From the cell containing the given text, extract its center point as [X, Y] coordinate. 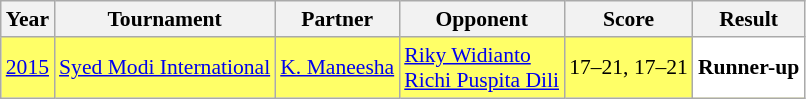
Riky Widianto Richi Puspita Dili [482, 68]
Tournament [164, 19]
Opponent [482, 19]
Syed Modi International [164, 68]
Result [748, 19]
Partner [337, 19]
2015 [28, 68]
Year [28, 19]
Runner-up [748, 68]
K. Maneesha [337, 68]
17–21, 17–21 [628, 68]
Score [628, 19]
